From the cell containing the given text, extract its center point as (X, Y) coordinate. 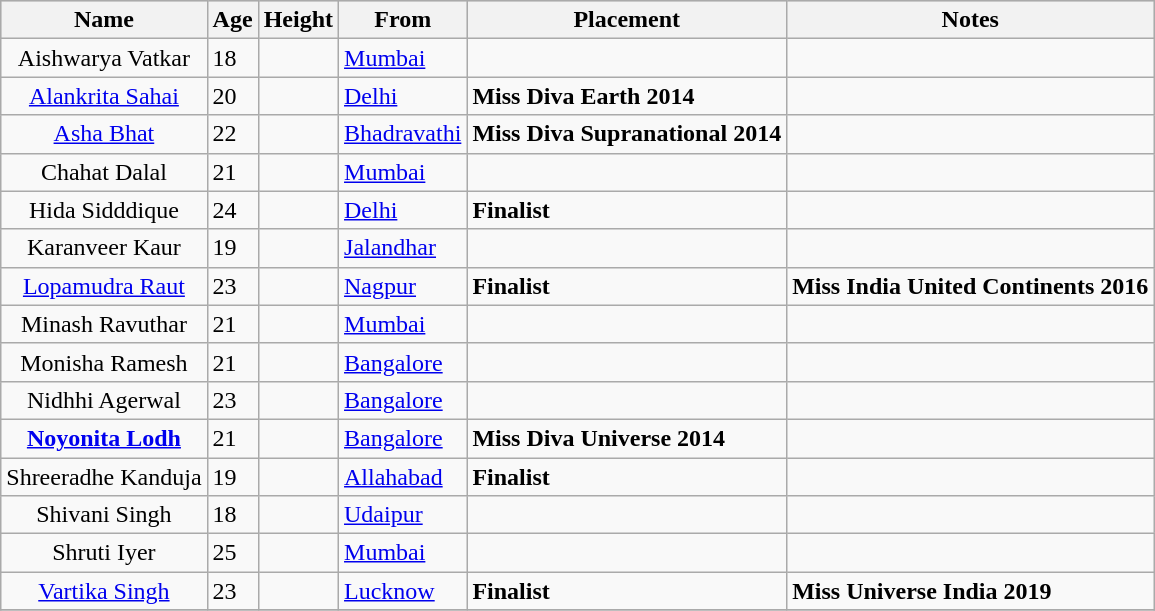
From (403, 20)
Name (104, 20)
Jalandhar (403, 248)
Vartika Singh (104, 591)
Placement (627, 20)
Bhadravathi (403, 134)
Miss Diva Earth 2014 (627, 96)
Monisha Ramesh (104, 362)
Age (232, 20)
Noyonita Lodh (104, 438)
Shivani Singh (104, 515)
24 (232, 210)
Minash Ravuthar (104, 324)
Height (298, 20)
Chahat Dalal (104, 172)
Alankrita Sahai (104, 96)
Miss India United Continents 2016 (970, 286)
Lopamudra Raut (104, 286)
Nagpur (403, 286)
Miss Universe India 2019 (970, 591)
Miss Diva Supranational 2014 (627, 134)
25 (232, 553)
Hida Sidddique (104, 210)
Miss Diva Universe 2014 (627, 438)
Allahabad (403, 477)
Aishwarya Vatkar (104, 58)
Udaipur (403, 515)
22 (232, 134)
20 (232, 96)
Nidhhi Agerwal (104, 400)
Asha Bhat (104, 134)
Shruti Iyer (104, 553)
Lucknow (403, 591)
Shreeradhe Kanduja (104, 477)
Karanveer Kaur (104, 248)
Notes (970, 20)
